Scan for the cell matching the given text and deliver its [X, Y] coordinate at center. 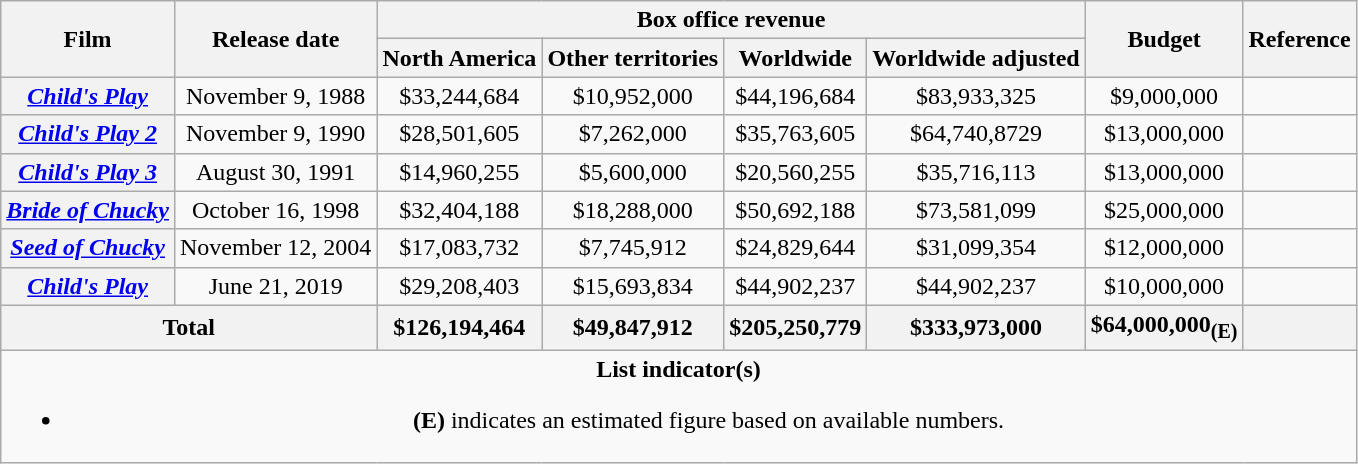
$333,973,000 [976, 327]
$83,933,325 [976, 96]
Reference [1300, 39]
$29,208,403 [460, 286]
$15,693,834 [633, 286]
$205,250,779 [796, 327]
$5,600,000 [633, 172]
$18,288,000 [633, 210]
Worldwide [796, 58]
June 21, 2019 [275, 286]
Child's Play 2 [88, 134]
$64,740,8729 [976, 134]
$28,501,605 [460, 134]
$50,692,188 [796, 210]
List indicator(s)(E) indicates an estimated figure based on available numbers. [678, 406]
Total [189, 327]
Worldwide adjusted [976, 58]
October 16, 1998 [275, 210]
Release date [275, 39]
$35,716,113 [976, 172]
Film [88, 39]
November 9, 1988 [275, 96]
November 12, 2004 [275, 248]
August 30, 1991 [275, 172]
$25,000,000 [1164, 210]
Budget [1164, 39]
$73,581,099 [976, 210]
$126,194,464 [460, 327]
Box office revenue [731, 20]
$44,196,684 [796, 96]
Child's Play 3 [88, 172]
$31,099,354 [976, 248]
$9,000,000 [1164, 96]
$32,404,188 [460, 210]
Other territories [633, 58]
$14,960,255 [460, 172]
$12,000,000 [1164, 248]
$7,745,912 [633, 248]
Seed of Chucky [88, 248]
November 9, 1990 [275, 134]
North America [460, 58]
$64,000,000(E) [1164, 327]
$7,262,000 [633, 134]
$10,000,000 [1164, 286]
$24,829,644 [796, 248]
$17,083,732 [460, 248]
Bride of Chucky [88, 210]
$10,952,000 [633, 96]
$20,560,255 [796, 172]
$35,763,605 [796, 134]
$49,847,912 [633, 327]
$33,244,684 [460, 96]
